Scan for the cell matching the given text and deliver its (X, Y) coordinate at center. 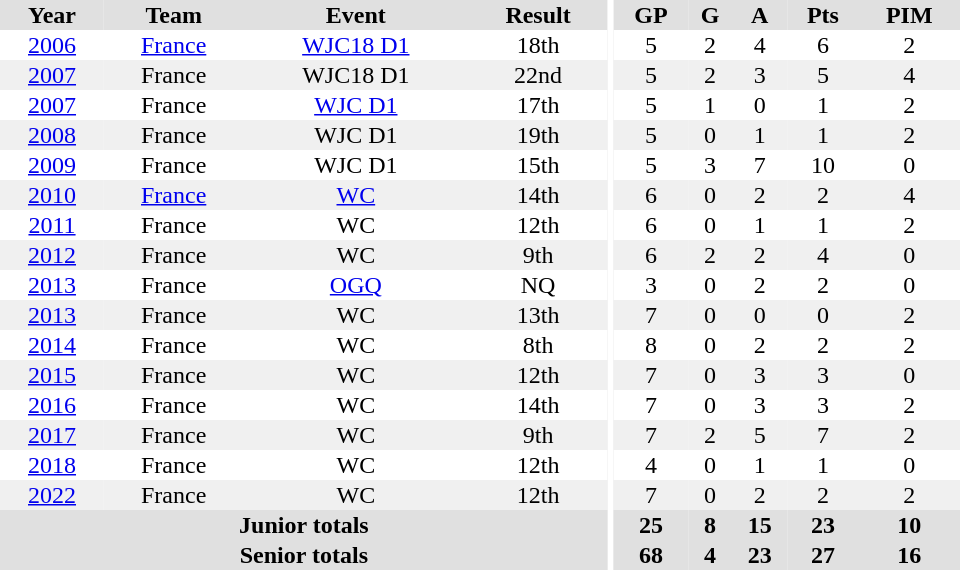
2015 (52, 375)
2014 (52, 345)
2018 (52, 465)
NQ (538, 285)
2012 (52, 255)
13th (538, 315)
15 (760, 525)
2017 (52, 435)
Team (174, 15)
2011 (52, 225)
PIM (910, 15)
27 (822, 555)
16 (910, 555)
2016 (52, 405)
Year (52, 15)
22nd (538, 75)
OGQ (356, 285)
2022 (52, 495)
25 (651, 525)
Event (356, 15)
A (760, 15)
Result (538, 15)
18th (538, 45)
Junior totals (304, 525)
Pts (822, 15)
GP (651, 15)
68 (651, 555)
2009 (52, 165)
15th (538, 165)
19th (538, 135)
2006 (52, 45)
Senior totals (304, 555)
17th (538, 105)
2010 (52, 195)
2008 (52, 135)
G (710, 15)
8th (538, 345)
